Return (X, Y) of the center of cell containing provided text 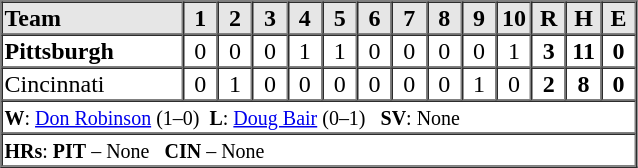
4 (304, 18)
H (584, 18)
11 (584, 50)
Cincinnati (92, 84)
Pittsburgh (92, 50)
9 (480, 18)
Team (92, 18)
E (618, 18)
6 (374, 18)
W: Don Robinson (1–0) L: Doug Bair (0–1) SV: None (319, 116)
7 (410, 18)
10 (514, 18)
5 (340, 18)
R (548, 18)
HRs: PIT – None CIN – None (319, 150)
